Output the (x, y) coordinate of the center of the cell containing the given text.  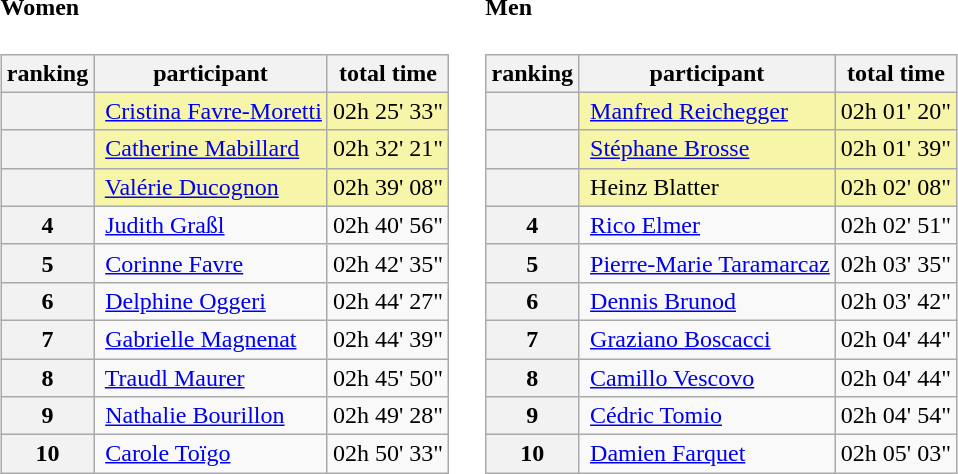
Judith Graßl (211, 225)
02h 03' 42" (896, 301)
Traudl Maurer (211, 378)
Delphine Oggeri (211, 301)
Valérie Ducognon (211, 187)
02h 42' 35" (388, 263)
Heinz Blatter (708, 187)
Cédric Tomio (708, 416)
02h 45' 50" (388, 378)
02h 49' 28" (388, 416)
Stéphane Brosse (708, 149)
02h 02' 08" (896, 187)
Gabrielle Magnenat (211, 339)
Dennis Brunod (708, 301)
02h 01' 39" (896, 149)
Rico Elmer (708, 225)
Manfred Reichegger (708, 111)
02h 44' 27" (388, 301)
Nathalie Bourillon (211, 416)
02h 25' 33" (388, 111)
Catherine Mabillard (211, 149)
02h 39' 08" (388, 187)
Graziano Boscacci (708, 339)
02h 50' 33" (388, 454)
02h 40' 56" (388, 225)
Camillo Vescovo (708, 378)
02h 32' 21" (388, 149)
02h 44' 39" (388, 339)
02h 02' 51" (896, 225)
Corinne Favre (211, 263)
Cristina Favre-Moretti (211, 111)
02h 05' 03" (896, 454)
02h 04' 54" (896, 416)
Pierre-Marie Taramarcaz (708, 263)
Carole Toïgo (211, 454)
02h 01' 20" (896, 111)
02h 03' 35" (896, 263)
Damien Farquet (708, 454)
